Capture the cell that displays the provided text and extract its (X, Y) central coordinate. 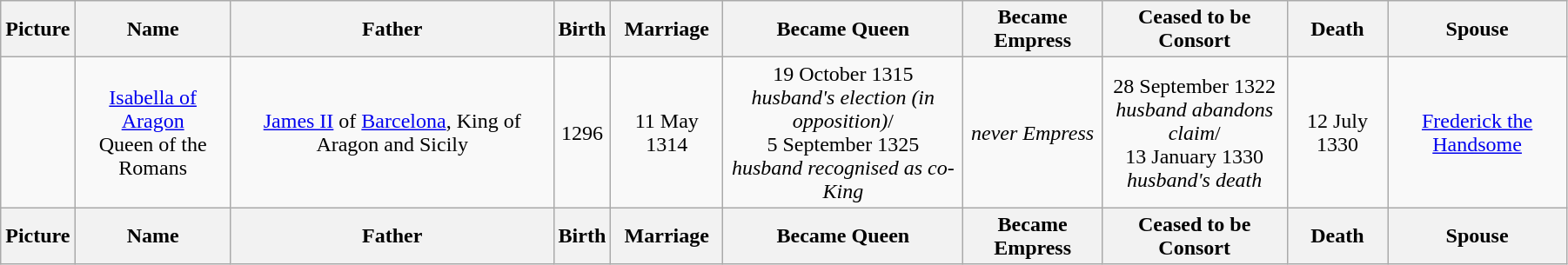
Isabella of AragonQueen of the Romans (153, 132)
11 May 1314 (667, 132)
12 July 1330 (1337, 132)
1296 (582, 132)
James II of Barcelona, King of Aragon and Sicily (392, 132)
28 September 1322husband abandons claim/13 January 1330husband's death (1194, 132)
never Empress (1032, 132)
19 October 1315husband's election (in opposition)/ 5 September 1325husband recognised as co-King (843, 132)
Frederick the Handsome (1478, 132)
